Output the [x, y] coordinate of the center of the cell containing the given text.  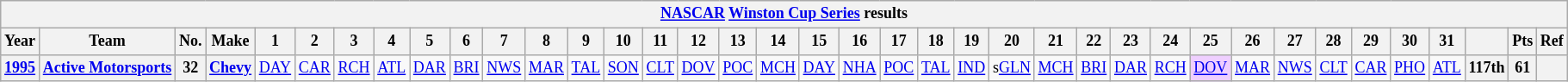
29 [1371, 41]
1 [275, 41]
14 [778, 41]
6 [467, 41]
20 [1013, 41]
32 [191, 67]
NHA [859, 67]
117th [1486, 67]
2 [314, 41]
1995 [21, 67]
19 [971, 41]
26 [1253, 41]
Pts [1522, 41]
8 [547, 41]
27 [1295, 41]
24 [1170, 41]
10 [623, 41]
28 [1333, 41]
SON [623, 67]
17 [899, 41]
30 [1410, 41]
23 [1131, 41]
IND [971, 67]
7 [505, 41]
21 [1056, 41]
Ref [1553, 41]
3 [354, 41]
12 [698, 41]
31 [1447, 41]
No. [191, 41]
9 [586, 41]
15 [819, 41]
Team [107, 41]
4 [392, 41]
Year [21, 41]
18 [936, 41]
61 [1522, 67]
13 [738, 41]
22 [1094, 41]
11 [660, 41]
Make [231, 41]
16 [859, 41]
Active Motorsports [107, 67]
25 [1211, 41]
5 [431, 41]
PHO [1410, 67]
Chevy [231, 67]
sGLN [1013, 67]
NASCAR Winston Cup Series results [784, 14]
